Search for the cell housing the specified text and yield its (X, Y) center coordinate. 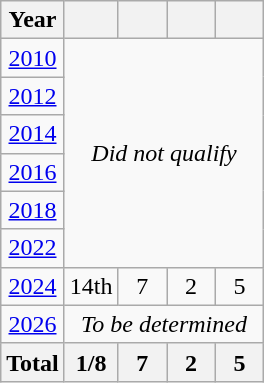
14th (91, 286)
Year (33, 20)
2012 (33, 96)
2024 (33, 286)
To be determined (164, 324)
2018 (33, 210)
2026 (33, 324)
2016 (33, 172)
1/8 (91, 362)
2014 (33, 134)
Did not qualify (164, 153)
2022 (33, 248)
Total (33, 362)
2010 (33, 58)
